Extract the (X, Y) coordinate from the center of the cell holding the provided text.  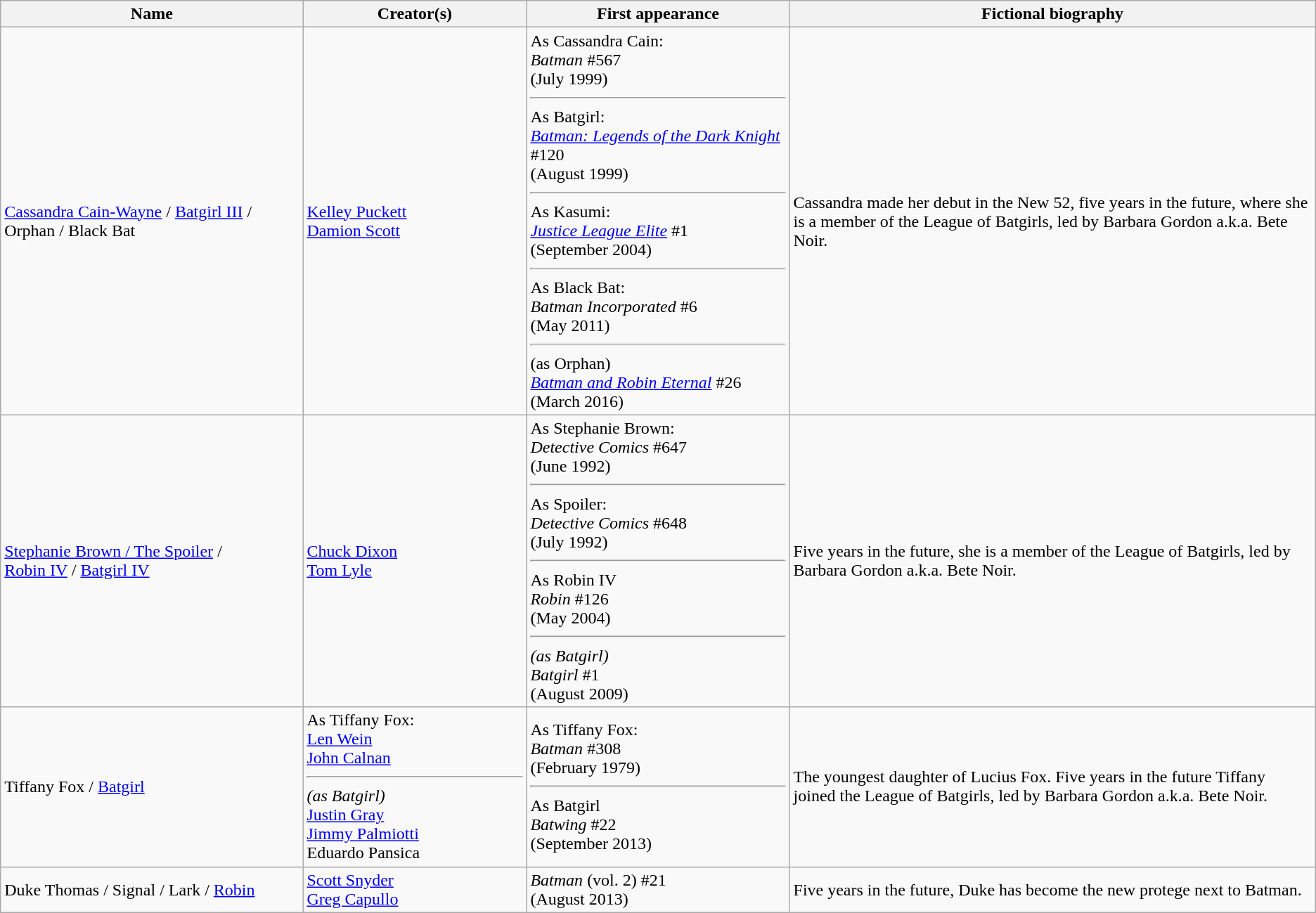
As Tiffany Fox:Batman #308(February 1979)As BatgirlBatwing #22(September 2013) (658, 787)
Batman (vol. 2) #21(August 2013) (658, 890)
Chuck DixonTom Lyle (415, 561)
Name (152, 14)
Kelley PuckettDamion Scott (415, 221)
Five years in the future, she is a member of the League of Batgirls, led by Barbara Gordon a.k.a. Bete Noir. (1052, 561)
Creator(s) (415, 14)
Stephanie Brown / The Spoiler /Robin IV / Batgirl IV (152, 561)
Cassandra Cain-Wayne / Batgirl III /Orphan / Black Bat (152, 221)
First appearance (658, 14)
Fictional biography (1052, 14)
Five years in the future, Duke has become the new protege next to Batman. (1052, 890)
Duke Thomas / Signal / Lark / Robin (152, 890)
Scott SnyderGreg Capullo (415, 890)
The youngest daughter of Lucius Fox. Five years in the future Tiffany joined the League of Batgirls, led by Barbara Gordon a.k.a. Bete Noir. (1052, 787)
As Tiffany Fox:Len WeinJohn Calnan(as Batgirl)Justin GrayJimmy PalmiottiEduardo Pansica (415, 787)
Tiffany Fox / Batgirl (152, 787)
